Pinpoint the cell where the given text exists, returning its (X, Y) midpoint coordinate. 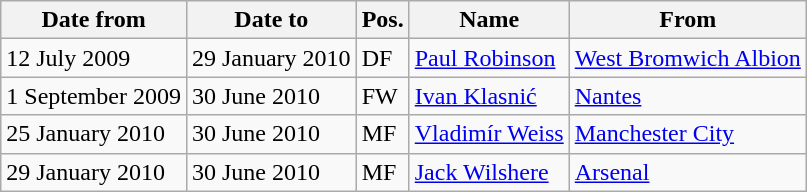
1 September 2009 (94, 96)
Paul Robinson (489, 58)
Manchester City (688, 134)
Date to (271, 20)
12 July 2009 (94, 58)
Date from (94, 20)
Pos. (382, 20)
FW (382, 96)
Jack Wilshere (489, 172)
DF (382, 58)
West Bromwich Albion (688, 58)
Name (489, 20)
Arsenal (688, 172)
Ivan Klasnić (489, 96)
Vladimír Weiss (489, 134)
Nantes (688, 96)
From (688, 20)
25 January 2010 (94, 134)
